Capture the cell that displays the provided text and extract its (X, Y) central coordinate. 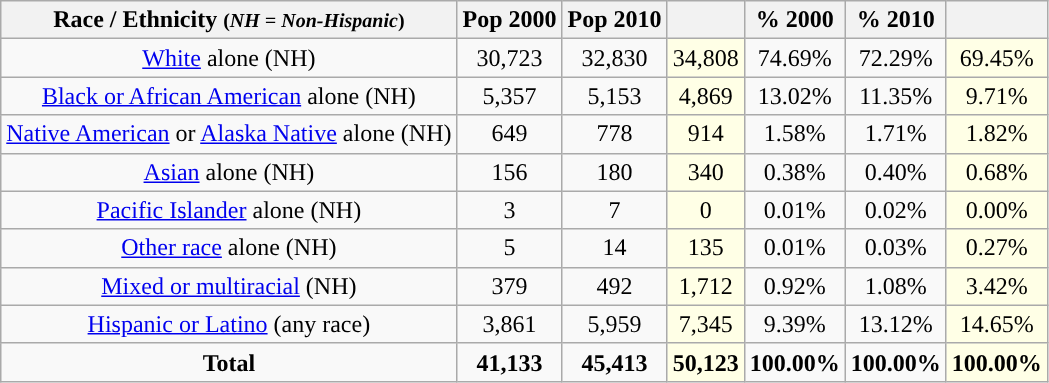
180 (614, 172)
0.92% (794, 286)
0.00% (996, 210)
11.35% (896, 96)
Pacific Islander alone (NH) (229, 210)
Total (229, 362)
5,357 (510, 96)
14 (614, 248)
649 (510, 134)
Asian alone (NH) (229, 172)
778 (614, 134)
1.58% (794, 134)
7,345 (706, 324)
White alone (NH) (229, 58)
1.82% (996, 134)
9.39% (794, 324)
69.45% (996, 58)
914 (706, 134)
3 (510, 210)
0.68% (996, 172)
156 (510, 172)
5 (510, 248)
4,869 (706, 96)
72.29% (896, 58)
30,723 (510, 58)
45,413 (614, 362)
41,133 (510, 362)
13.02% (794, 96)
5,959 (614, 324)
Hispanic or Latino (any race) (229, 324)
34,808 (706, 58)
74.69% (794, 58)
14.65% (996, 324)
135 (706, 248)
3,861 (510, 324)
9.71% (996, 96)
0.02% (896, 210)
% 2010 (896, 20)
13.12% (896, 324)
0.38% (794, 172)
32,830 (614, 58)
1.08% (896, 286)
1.71% (896, 134)
7 (614, 210)
Native American or Alaska Native alone (NH) (229, 134)
5,153 (614, 96)
1,712 (706, 286)
0.27% (996, 248)
% 2000 (794, 20)
Pop 2010 (614, 20)
0.03% (896, 248)
50,123 (706, 362)
Pop 2000 (510, 20)
340 (706, 172)
Mixed or multiracial (NH) (229, 286)
379 (510, 286)
Race / Ethnicity (NH = Non-Hispanic) (229, 20)
Other race alone (NH) (229, 248)
0 (706, 210)
492 (614, 286)
3.42% (996, 286)
0.40% (896, 172)
Black or African American alone (NH) (229, 96)
